Determine the (X, Y) coordinate at the center of the cell enclosing the given text.  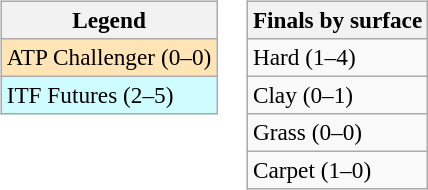
Grass (0–0) (337, 133)
Carpet (1–0) (337, 171)
Clay (0–1) (337, 95)
ATP Challenger (0–0) (108, 57)
Hard (1–4) (337, 57)
Finals by surface (337, 20)
ITF Futures (2–5) (108, 95)
Legend (108, 20)
